Capture the cell that displays the provided text and extract its [x, y] central coordinate. 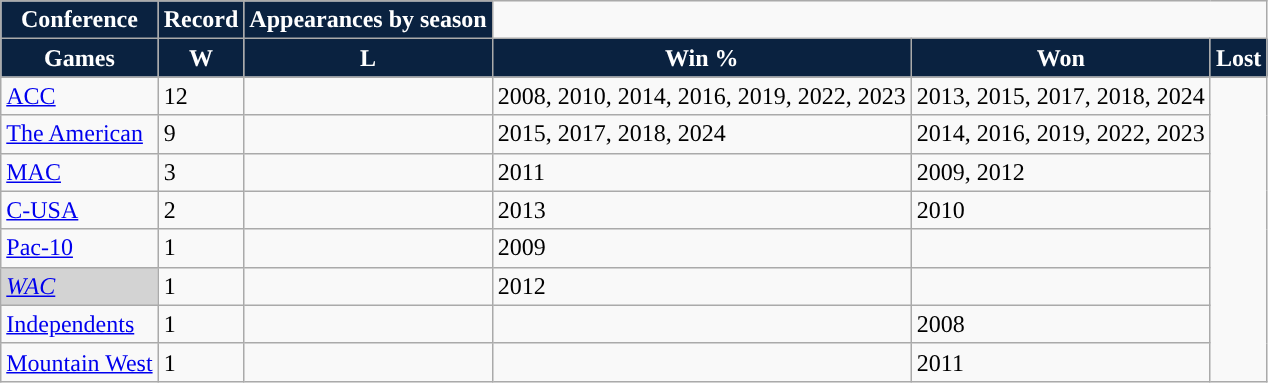
W [201, 58]
2008 [1060, 324]
2014, 2016, 2019, 2022, 2023 [1060, 134]
Win % [702, 58]
2015, 2017, 2018, 2024 [702, 134]
Mountain West [80, 362]
Pac-10 [80, 248]
The American [80, 134]
L [368, 58]
Won [1060, 58]
2009 [702, 248]
2012 [702, 286]
2013, 2015, 2017, 2018, 2024 [1060, 96]
2013 [702, 210]
Record [201, 20]
WAC [80, 286]
2008, 2010, 2014, 2016, 2019, 2022, 2023 [702, 96]
Conference [80, 20]
Appearances by season [368, 20]
9 [201, 134]
2010 [1060, 210]
Games [80, 58]
C-USA [80, 210]
ACC [80, 96]
2009, 2012 [1060, 172]
3 [201, 172]
Independents [80, 324]
MAC [80, 172]
2 [201, 210]
12 [201, 96]
Lost [1238, 58]
